Find where the given text appears and provide that cell's center as (x, y) coordinate. 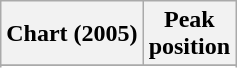
Peakposition (189, 34)
Chart (2005) (72, 34)
